Identify which cell holds the provided text, then report its (x, y) central coordinate. 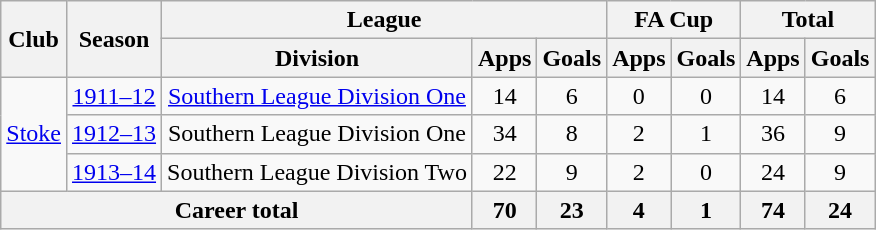
1911–12 (114, 96)
70 (504, 210)
Division (318, 58)
23 (572, 210)
Season (114, 39)
1912–13 (114, 134)
Career total (237, 210)
League (384, 20)
Total (808, 20)
34 (504, 134)
FA Cup (674, 20)
22 (504, 172)
1913–14 (114, 172)
8 (572, 134)
36 (773, 134)
Stoke (34, 134)
Southern League Division Two (318, 172)
Club (34, 39)
74 (773, 210)
4 (639, 210)
